From the cell containing the given text, extract its center point as [X, Y] coordinate. 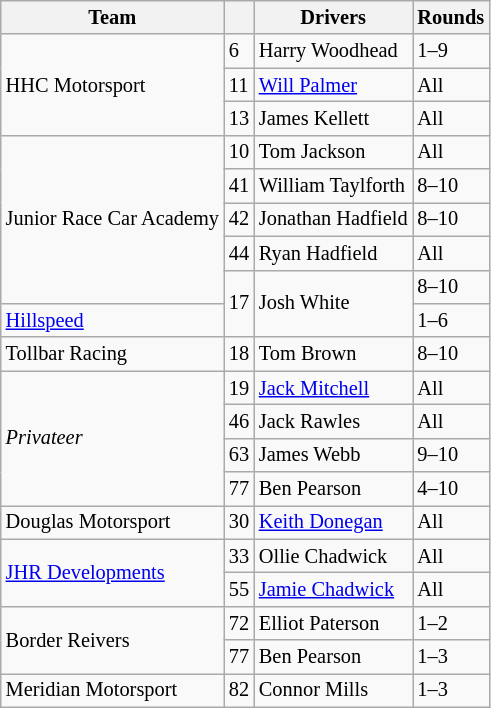
Douglas Motorsport [112, 522]
Jonathan Hadfield [334, 219]
82 [239, 690]
63 [239, 455]
Ryan Hadfield [334, 253]
Privateer [112, 438]
Hillspeed [112, 320]
Border Reivers [112, 640]
42 [239, 219]
Rounds [450, 17]
Ollie Chadwick [334, 556]
13 [239, 118]
11 [239, 85]
18 [239, 354]
19 [239, 388]
Harry Woodhead [334, 51]
55 [239, 589]
Team [112, 17]
41 [239, 186]
Elliot Paterson [334, 623]
Keith Donegan [334, 522]
Junior Race Car Academy [112, 219]
William Taylforth [334, 186]
Jamie Chadwick [334, 589]
Connor Mills [334, 690]
Tom Brown [334, 354]
James Webb [334, 455]
Josh White [334, 304]
1–9 [450, 51]
HHC Motorsport [112, 84]
Will Palmer [334, 85]
Meridian Motorsport [112, 690]
6 [239, 51]
JHR Developments [112, 572]
Tom Jackson [334, 152]
4–10 [450, 489]
17 [239, 304]
44 [239, 253]
72 [239, 623]
30 [239, 522]
James Kellett [334, 118]
1–2 [450, 623]
46 [239, 421]
Tollbar Racing [112, 354]
33 [239, 556]
Jack Mitchell [334, 388]
Drivers [334, 17]
10 [239, 152]
Jack Rawles [334, 421]
1–6 [450, 320]
9–10 [450, 455]
